Determine the [X, Y] coordinate at the center of the cell enclosing the given text.  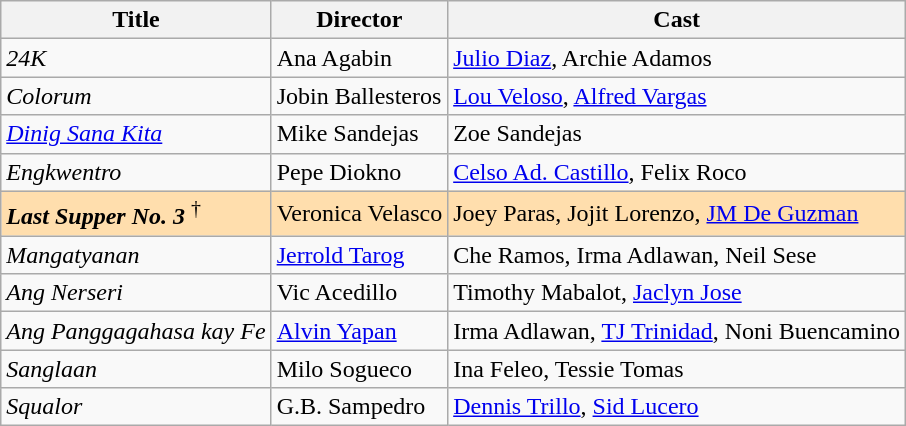
Ang Panggagahasa kay Fe [136, 331]
24K [136, 58]
Colorum [136, 96]
Dennis Trillo, Sid Lucero [677, 407]
Joey Paras, Jojit Lorenzo, JM De Guzman [677, 214]
Squalor [136, 407]
Sanglaan [136, 369]
Cast [677, 20]
Veronica Velasco [360, 214]
Irma Adlawan, TJ Trinidad, Noni Buencamino [677, 331]
Ang Nerseri [136, 293]
Vic Acedillo [360, 293]
Zoe Sandejas [677, 134]
Milo Sogueco [360, 369]
Che Ramos, Irma Adlawan, Neil Sese [677, 255]
Jobin Ballesteros [360, 96]
Julio Diaz, Archie Adamos [677, 58]
Alvin Yapan [360, 331]
Celso Ad. Castillo, Felix Roco [677, 172]
Mike Sandejas [360, 134]
Ana Agabin [360, 58]
Ina Feleo, Tessie Tomas [677, 369]
Director [360, 20]
Mangatyanan [136, 255]
Jerrold Tarog [360, 255]
G.B. Sampedro [360, 407]
Title [136, 20]
Lou Veloso, Alfred Vargas [677, 96]
Timothy Mabalot, Jaclyn Jose [677, 293]
Last Supper No. 3 † [136, 214]
Engkwentro [136, 172]
Dinig Sana Kita [136, 134]
Pepe Diokno [360, 172]
